Detect which cell encompasses the target text, then output its [x, y] center coordinate. 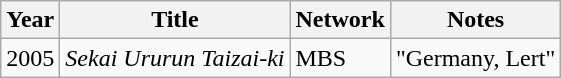
Network [340, 20]
2005 [30, 58]
Title [175, 20]
"Germany, Lert" [475, 58]
MBS [340, 58]
Sekai Ururun Taizai-ki [175, 58]
Year [30, 20]
Notes [475, 20]
